Capture the cell that displays the provided text and extract its (x, y) central coordinate. 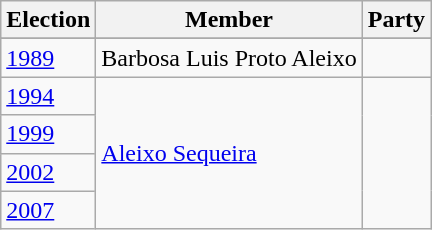
Barbosa Luis Proto Aleixo (229, 58)
1999 (48, 134)
2007 (48, 210)
Party (396, 20)
1994 (48, 96)
Election (48, 20)
2002 (48, 172)
Aleixo Sequeira (229, 153)
Member (229, 20)
1989 (48, 58)
